Output the [x, y] coordinate of the center of the cell containing the given text.  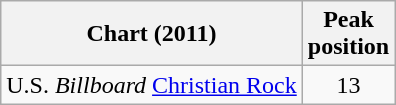
Chart (2011) [152, 34]
Peakposition [348, 34]
U.S. Billboard Christian Rock [152, 85]
13 [348, 85]
